Search for the cell housing the specified text and yield its [X, Y] center coordinate. 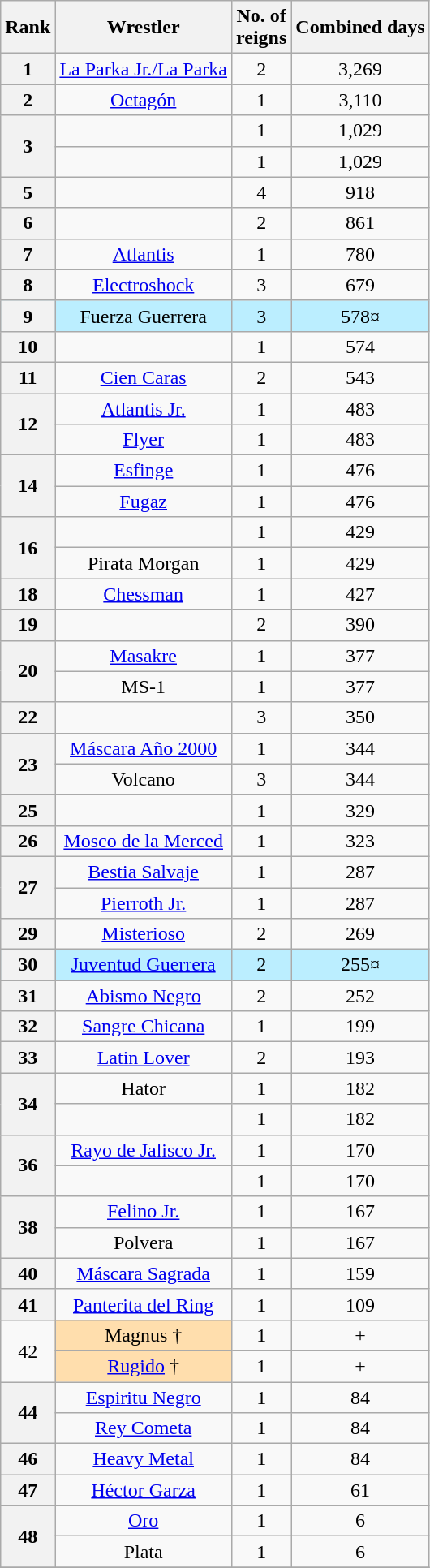
Hator [144, 1088]
Rank [28, 28]
61 [360, 1490]
Combined days [360, 28]
48 [28, 1536]
Oro [144, 1521]
574 [360, 347]
Atlantis [144, 254]
16 [28, 548]
32 [28, 1027]
3,110 [360, 100]
Rey Cometa [144, 1428]
Electroshock [144, 285]
Misterioso [144, 934]
42 [28, 1350]
33 [28, 1058]
Chessman [144, 594]
543 [360, 377]
Rayo de Jalisco Jr. [144, 1150]
Juventud Guerrera [144, 965]
350 [360, 717]
40 [28, 1273]
La Parka Jr./La Parka [144, 69]
252 [360, 996]
323 [360, 841]
861 [360, 223]
Esfinge [144, 471]
Magnus † [144, 1335]
38 [28, 1227]
20 [28, 671]
41 [28, 1304]
Heavy Metal [144, 1459]
26 [28, 841]
Octagón [144, 100]
329 [360, 810]
8 [28, 285]
Máscara Sagrada [144, 1273]
Cien Caras [144, 377]
Sangre Chicana [144, 1027]
22 [28, 717]
12 [28, 424]
679 [360, 285]
269 [360, 934]
Polvera [144, 1243]
Mosco de la Merced [144, 841]
Flyer [144, 440]
Bestia Salvaje [144, 872]
27 [28, 887]
Héctor Garza [144, 1490]
14 [28, 486]
Rugido † [144, 1366]
Latin Lover [144, 1058]
Felino Jr. [144, 1212]
Espiritu Negro [144, 1397]
Fuerza Guerrera [144, 316]
44 [28, 1412]
36 [28, 1165]
918 [360, 192]
11 [28, 377]
578¤ [360, 316]
29 [28, 934]
10 [28, 347]
30 [28, 965]
199 [360, 1027]
31 [28, 996]
109 [360, 1304]
34 [28, 1104]
390 [360, 625]
47 [28, 1490]
5 [28, 192]
Pierroth Jr. [144, 903]
Plata [144, 1552]
Volcano [144, 779]
Fugaz [144, 502]
3,269 [360, 69]
Wrestler [144, 28]
23 [28, 764]
46 [28, 1459]
25 [28, 810]
Atlantis Jr. [144, 408]
Máscara Año 2000 [144, 748]
Panterita del Ring [144, 1304]
255¤ [360, 965]
18 [28, 594]
Masakre [144, 656]
MS-1 [144, 687]
19 [28, 625]
9 [28, 316]
780 [360, 254]
Abismo Negro [144, 996]
159 [360, 1273]
4 [261, 192]
427 [360, 594]
193 [360, 1058]
7 [28, 254]
Pirata Morgan [144, 563]
No. ofreigns [261, 28]
